For the text-containing cell, return its midpoint in [x, y] coordinate format. 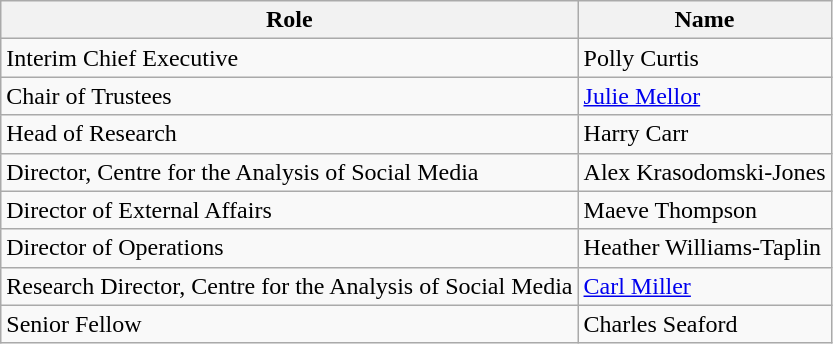
Interim Chief Executive [290, 58]
Research Director, Centre for the Analysis of Social Media [290, 286]
Name [704, 20]
Role [290, 20]
Julie Mellor [704, 96]
Heather Williams-Taplin [704, 248]
Chair of Trustees [290, 96]
Director of Operations [290, 248]
Charles Seaford [704, 324]
Polly Curtis [704, 58]
Director, Centre for the Analysis of Social Media [290, 172]
Director of External Affairs [290, 210]
Senior Fellow [290, 324]
Harry Carr [704, 134]
Head of Research [290, 134]
Alex Krasodomski-Jones [704, 172]
Carl Miller [704, 286]
Maeve Thompson [704, 210]
